Locate the cell with the specified text and output its (x, y) center coordinate. 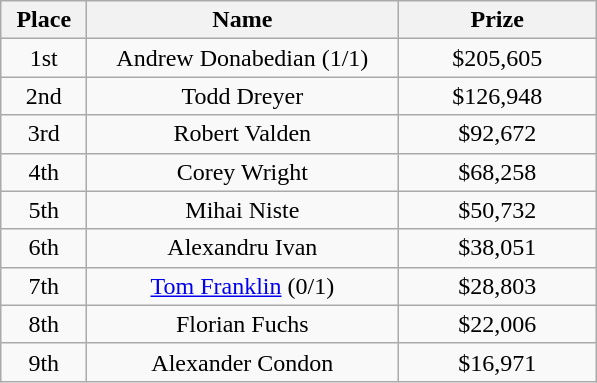
$16,971 (498, 362)
5th (44, 210)
Name (242, 20)
1st (44, 58)
Place (44, 20)
6th (44, 248)
$50,732 (498, 210)
Alexandru Ivan (242, 248)
Alexander Condon (242, 362)
7th (44, 286)
4th (44, 172)
Todd Dreyer (242, 96)
Corey Wright (242, 172)
$205,605 (498, 58)
Mihai Niste (242, 210)
$38,051 (498, 248)
8th (44, 324)
Andrew Donabedian (1/1) (242, 58)
Florian Fuchs (242, 324)
Tom Franklin (0/1) (242, 286)
2nd (44, 96)
3rd (44, 134)
$22,006 (498, 324)
$92,672 (498, 134)
$126,948 (498, 96)
$68,258 (498, 172)
9th (44, 362)
Prize (498, 20)
Robert Valden (242, 134)
$28,803 (498, 286)
